Scan for the cell matching the given text and deliver its (x, y) coordinate at center. 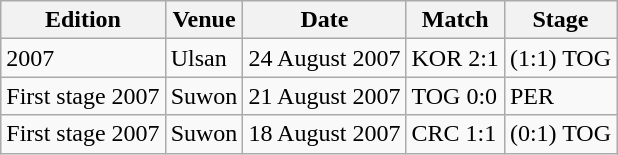
CRC 1:1 (455, 134)
Stage (560, 20)
Match (455, 20)
Date (324, 20)
TOG 0:0 (455, 96)
PER (560, 96)
21 August 2007 (324, 96)
(0:1) TOG (560, 134)
(1:1) TOG (560, 58)
KOR 2:1 (455, 58)
Venue (204, 20)
Ulsan (204, 58)
24 August 2007 (324, 58)
Edition (83, 20)
18 August 2007 (324, 134)
2007 (83, 58)
